Identify which cell holds the provided text, then report its [x, y] central coordinate. 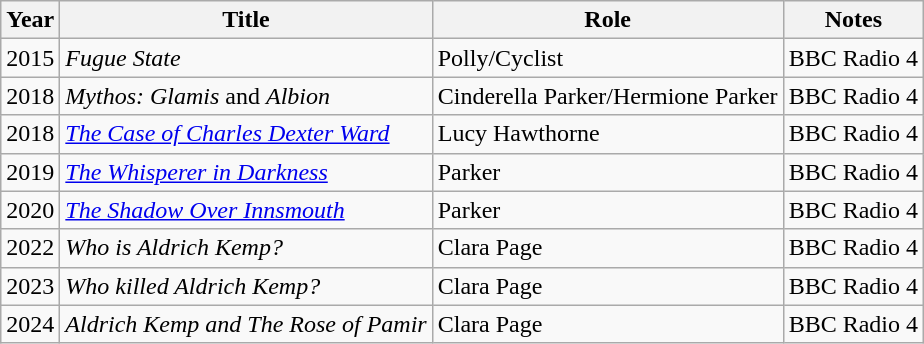
The Shadow Over Innsmouth [246, 210]
Role [608, 20]
2019 [30, 172]
2024 [30, 324]
Who is Aldrich Kemp? [246, 248]
Polly/Cyclist [608, 58]
Notes [853, 20]
Who killed Aldrich Kemp? [246, 286]
Year [30, 20]
Aldrich Kemp and The Rose of Pamir [246, 324]
2022 [30, 248]
Cinderella Parker/Hermione Parker [608, 96]
Fugue State [246, 58]
The Whisperer in Darkness [246, 172]
Lucy Hawthorne [608, 134]
Mythos: Glamis and Albion [246, 96]
The Case of Charles Dexter Ward [246, 134]
2023 [30, 286]
Title [246, 20]
2015 [30, 58]
2020 [30, 210]
